Provide the [X, Y] coordinate of the cell's center where the given text is located.  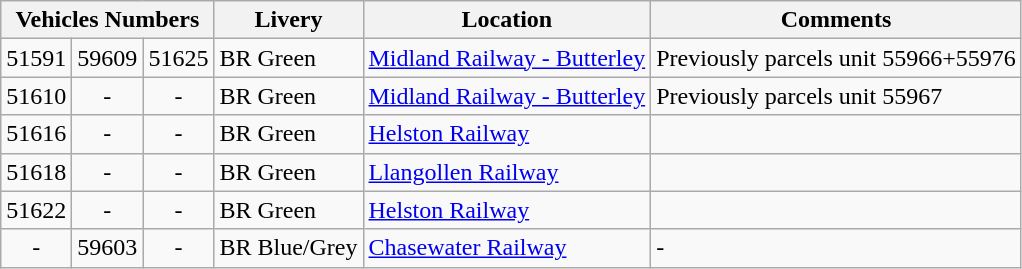
51622 [36, 210]
Comments [836, 20]
Previously parcels unit 55967 [836, 96]
59603 [108, 248]
Vehicles Numbers [108, 20]
51625 [178, 58]
Llangollen Railway [507, 172]
51591 [36, 58]
51618 [36, 172]
BR Blue/Grey [288, 248]
51616 [36, 134]
59609 [108, 58]
Chasewater Railway [507, 248]
Location [507, 20]
51610 [36, 96]
Livery [288, 20]
Previously parcels unit 55966+55976 [836, 58]
